Return [X, Y] of the center of cell containing provided text 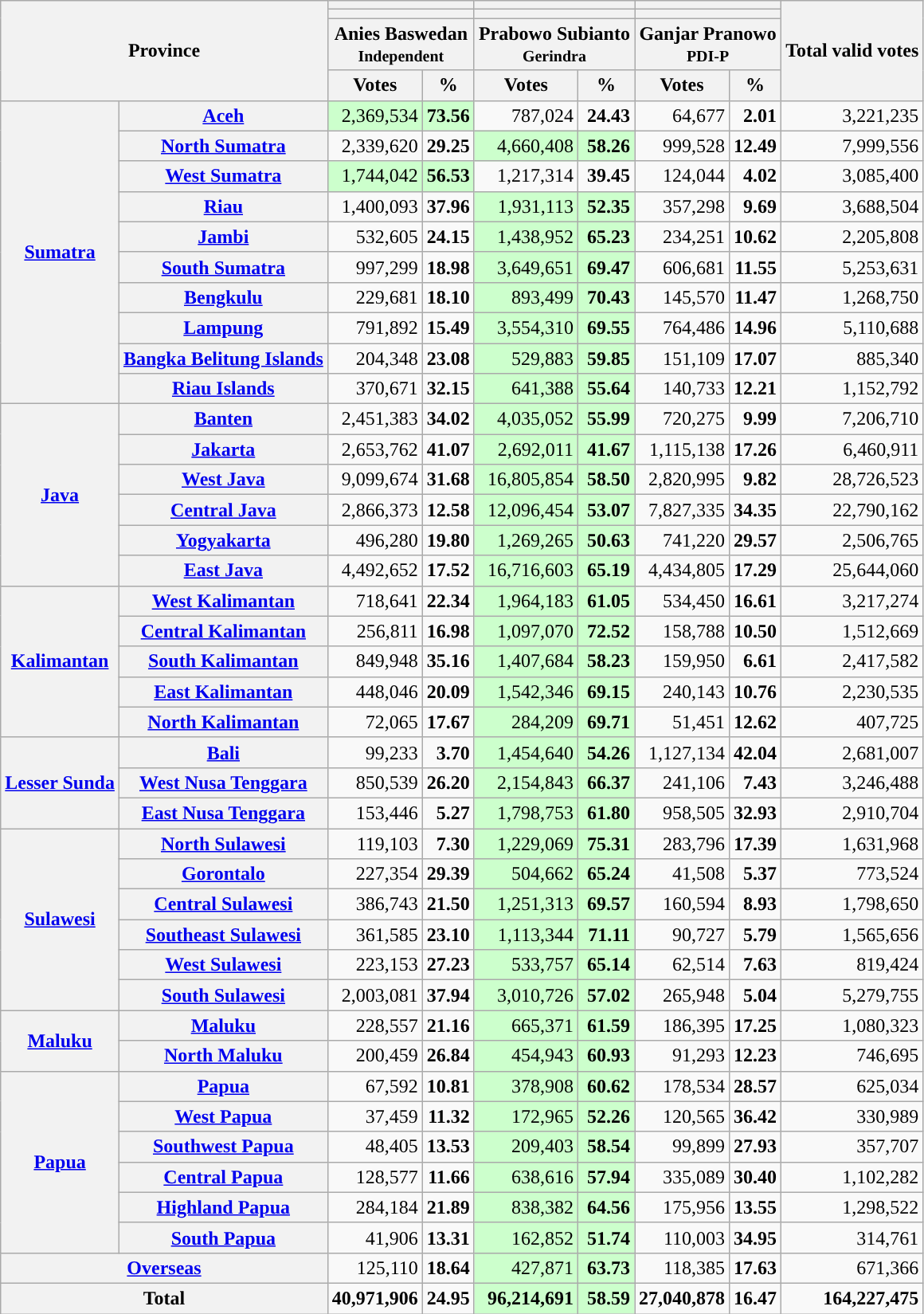
448,046 [374, 692]
18.10 [448, 297]
29.25 [448, 146]
13.55 [755, 1207]
1,565,656 [852, 935]
764,486 [682, 328]
West Kalimantan [223, 601]
1,268,750 [852, 297]
17.63 [755, 1268]
71.11 [605, 935]
427,871 [526, 1268]
32.15 [448, 389]
175,956 [682, 1207]
160,594 [682, 904]
69.55 [605, 328]
8.93 [755, 904]
885,340 [852, 358]
South Kalimantan [223, 661]
96,214,691 [526, 1298]
63.73 [605, 1268]
35.16 [448, 661]
5,279,755 [852, 995]
29.57 [755, 540]
East Nusa Tenggara [223, 813]
6,460,911 [852, 449]
504,662 [526, 874]
69.15 [605, 692]
Riau [223, 206]
58.26 [605, 146]
73.56 [448, 116]
West Papua [223, 1116]
720,275 [682, 419]
Gorontalo [223, 874]
12.21 [755, 389]
Central Sulawesi [223, 904]
24.15 [448, 237]
Province [164, 51]
Jambi [223, 237]
314,761 [852, 1238]
10.76 [755, 692]
9.99 [755, 419]
200,459 [374, 1056]
5.79 [755, 935]
2,506,765 [852, 540]
Bangka Belitung Islands [223, 358]
39.45 [605, 176]
2,866,373 [374, 510]
12.23 [755, 1056]
3,688,504 [852, 206]
2.01 [755, 116]
606,681 [682, 267]
32.93 [755, 813]
57.02 [605, 995]
24.95 [448, 1298]
7.63 [755, 965]
51,451 [682, 722]
3,085,400 [852, 176]
22.34 [448, 601]
1,080,323 [852, 1026]
55.64 [605, 389]
3,554,310 [526, 328]
99,899 [682, 1147]
30.40 [755, 1177]
41,906 [374, 1238]
50.63 [605, 540]
4,035,052 [526, 419]
1,400,093 [374, 206]
18.98 [448, 267]
North Sumatra [223, 146]
17.67 [448, 722]
773,524 [852, 874]
159,950 [682, 661]
Java [61, 495]
140,733 [682, 389]
57.94 [605, 1177]
24.43 [605, 116]
958,505 [682, 813]
North Maluku [223, 1056]
West Java [223, 480]
125,110 [374, 1268]
124,044 [682, 176]
5.27 [448, 813]
Highland Papua [223, 1207]
69.71 [605, 722]
1,152,792 [852, 389]
53.07 [605, 510]
58.50 [605, 480]
1,127,134 [682, 752]
5,110,688 [852, 328]
Central Kalimantan [223, 631]
532,605 [374, 237]
162,852 [526, 1238]
17.39 [755, 844]
41.07 [448, 449]
7.30 [448, 844]
27.23 [448, 965]
West Sumatra [223, 176]
28,726,523 [852, 480]
20.09 [448, 692]
Central Java [223, 510]
1,298,522 [852, 1207]
335,089 [682, 1177]
17.07 [755, 358]
2,154,843 [526, 783]
West Sulawesi [223, 965]
75.31 [605, 844]
40,971,906 [374, 1298]
534,450 [682, 601]
27,040,878 [682, 1298]
70.43 [605, 297]
1,217,314 [526, 176]
746,695 [852, 1056]
61.05 [605, 601]
Banten [223, 419]
3,217,274 [852, 601]
228,557 [374, 1026]
671,366 [852, 1268]
357,298 [682, 206]
12,096,454 [526, 510]
1,542,346 [526, 692]
21.89 [448, 1207]
1,512,669 [852, 631]
North Sulawesi [223, 844]
172,965 [526, 1116]
29.39 [448, 874]
849,948 [374, 661]
718,641 [374, 601]
496,280 [374, 540]
34.35 [755, 510]
3,010,726 [526, 995]
1,931,113 [526, 206]
Jakarta [223, 449]
12.49 [755, 146]
South Papua [223, 1238]
Ganjar PranowoPDI-P [707, 45]
1,113,344 [526, 935]
17.29 [755, 571]
Prabowo SubiantoGerindra [554, 45]
61.80 [605, 813]
9.69 [755, 206]
65.24 [605, 874]
999,528 [682, 146]
21.50 [448, 904]
58.23 [605, 661]
284,209 [526, 722]
178,534 [682, 1086]
454,943 [526, 1056]
41.67 [605, 449]
893,499 [526, 297]
7,827,335 [682, 510]
1,097,070 [526, 631]
17.25 [755, 1026]
66.37 [605, 783]
65.23 [605, 237]
240,143 [682, 692]
10.62 [755, 237]
13.31 [448, 1238]
2,205,808 [852, 237]
36.42 [755, 1116]
69.57 [605, 904]
12.62 [755, 722]
13.53 [448, 1147]
Lampung [223, 328]
37.96 [448, 206]
28.57 [755, 1086]
4,492,652 [374, 571]
34.95 [755, 1238]
118,385 [682, 1268]
64.56 [605, 1207]
819,424 [852, 965]
42.04 [755, 752]
South Sumatra [223, 267]
59.85 [605, 358]
Overseas [164, 1268]
158,788 [682, 631]
72,065 [374, 722]
17.26 [755, 449]
52.26 [605, 1116]
East Kalimantan [223, 692]
9.82 [755, 480]
Sulawesi [61, 920]
119,103 [374, 844]
Yogyakarta [223, 540]
17.52 [448, 571]
16.98 [448, 631]
Southwest Papua [223, 1147]
153,446 [374, 813]
151,109 [682, 358]
2,681,007 [852, 752]
60.93 [605, 1056]
7,206,710 [852, 419]
11.55 [755, 267]
1,407,684 [526, 661]
533,757 [526, 965]
5,253,631 [852, 267]
1,269,265 [526, 540]
256,811 [374, 631]
110,003 [682, 1238]
Bali [223, 752]
55.99 [605, 419]
90,727 [682, 935]
67,592 [374, 1086]
625,034 [852, 1086]
284,184 [374, 1207]
99,233 [374, 752]
223,153 [374, 965]
69.47 [605, 267]
14.96 [755, 328]
283,796 [682, 844]
164,227,475 [852, 1298]
18.64 [448, 1268]
838,382 [526, 1207]
2,451,383 [374, 419]
25,644,060 [852, 571]
665,371 [526, 1026]
7,999,556 [852, 146]
5.04 [755, 995]
2,910,704 [852, 813]
850,539 [374, 783]
51.74 [605, 1238]
16,716,603 [526, 571]
65.14 [605, 965]
60.62 [605, 1086]
186,395 [682, 1026]
Riau Islands [223, 389]
265,948 [682, 995]
209,403 [526, 1147]
10.81 [448, 1086]
378,908 [526, 1086]
31.68 [448, 480]
227,354 [374, 874]
241,106 [682, 783]
1,631,968 [852, 844]
3,246,488 [852, 783]
65.19 [605, 571]
27.93 [755, 1147]
229,681 [374, 297]
11.47 [755, 297]
204,348 [374, 358]
7.43 [755, 783]
1,744,042 [374, 176]
386,743 [374, 904]
22,790,162 [852, 510]
330,989 [852, 1116]
26.20 [448, 783]
638,616 [526, 1177]
3.70 [448, 752]
2,417,582 [852, 661]
1,229,069 [526, 844]
1,798,753 [526, 813]
Anies BaswedanIndependent [401, 45]
64,677 [682, 116]
72.52 [605, 631]
16,805,854 [526, 480]
37,459 [374, 1116]
4,660,408 [526, 146]
357,707 [852, 1147]
145,570 [682, 297]
56.53 [448, 176]
1,454,640 [526, 752]
54.26 [605, 752]
787,024 [526, 116]
19.80 [448, 540]
South Sulawesi [223, 995]
91,293 [682, 1056]
12.58 [448, 510]
2,369,534 [374, 116]
52.35 [605, 206]
1,798,650 [852, 904]
Total [164, 1298]
11.32 [448, 1116]
Central Papua [223, 1177]
37.94 [448, 995]
Sumatra [61, 252]
3,221,235 [852, 116]
58.59 [605, 1298]
61.59 [605, 1026]
234,251 [682, 237]
2,692,011 [526, 449]
11.66 [448, 1177]
West Nusa Tenggara [223, 783]
6.61 [755, 661]
741,220 [682, 540]
2,653,762 [374, 449]
4,434,805 [682, 571]
16.47 [755, 1298]
58.54 [605, 1147]
2,230,535 [852, 692]
41,508 [682, 874]
1,438,952 [526, 237]
3,649,651 [526, 267]
North Kalimantan [223, 722]
791,892 [374, 328]
1,964,183 [526, 601]
16.61 [755, 601]
26.84 [448, 1056]
Lesser Sunda [61, 783]
Bengkulu [223, 297]
407,725 [852, 722]
5.37 [755, 874]
9,099,674 [374, 480]
15.49 [448, 328]
48,405 [374, 1147]
2,820,995 [682, 480]
Kalimantan [61, 661]
23.08 [448, 358]
1,102,282 [852, 1177]
Southeast Sulawesi [223, 935]
34.02 [448, 419]
361,585 [374, 935]
2,003,081 [374, 995]
641,388 [526, 389]
Total valid votes [852, 51]
120,565 [682, 1116]
529,883 [526, 358]
1,251,313 [526, 904]
370,671 [374, 389]
10.50 [755, 631]
23.10 [448, 935]
1,115,138 [682, 449]
128,577 [374, 1177]
2,339,620 [374, 146]
Aceh [223, 116]
4.02 [755, 176]
62,514 [682, 965]
East Java [223, 571]
997,299 [374, 267]
21.16 [448, 1026]
